Capture the cell that displays the provided text and extract its (X, Y) central coordinate. 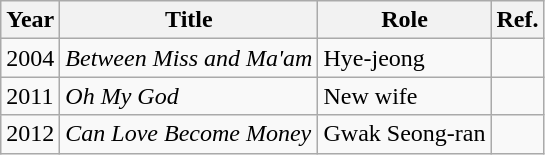
2011 (30, 96)
Title (189, 20)
Between Miss and Ma'am (189, 58)
New wife (404, 96)
Year (30, 20)
Role (404, 20)
2004 (30, 58)
Oh My God (189, 96)
Ref. (518, 20)
Hye-jeong (404, 58)
Gwak Seong-ran (404, 134)
Can Love Become Money (189, 134)
2012 (30, 134)
